Pinpoint the cell where the given text exists, returning its [x, y] midpoint coordinate. 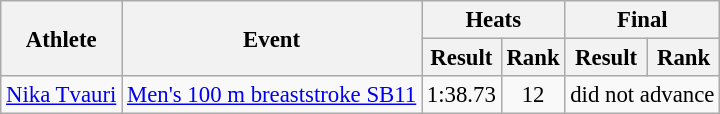
1:38.73 [462, 95]
Event [272, 38]
Athlete [62, 38]
Nika Tvauri [62, 95]
Heats [494, 20]
12 [533, 95]
did not advance [642, 95]
Men's 100 m breaststroke SB11 [272, 95]
Final [642, 20]
